Capture the cell that displays the provided text and extract its (X, Y) central coordinate. 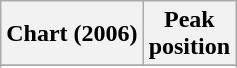
Peakposition (189, 34)
Chart (2006) (72, 34)
